Scan for the cell matching the given text and deliver its [x, y] coordinate at center. 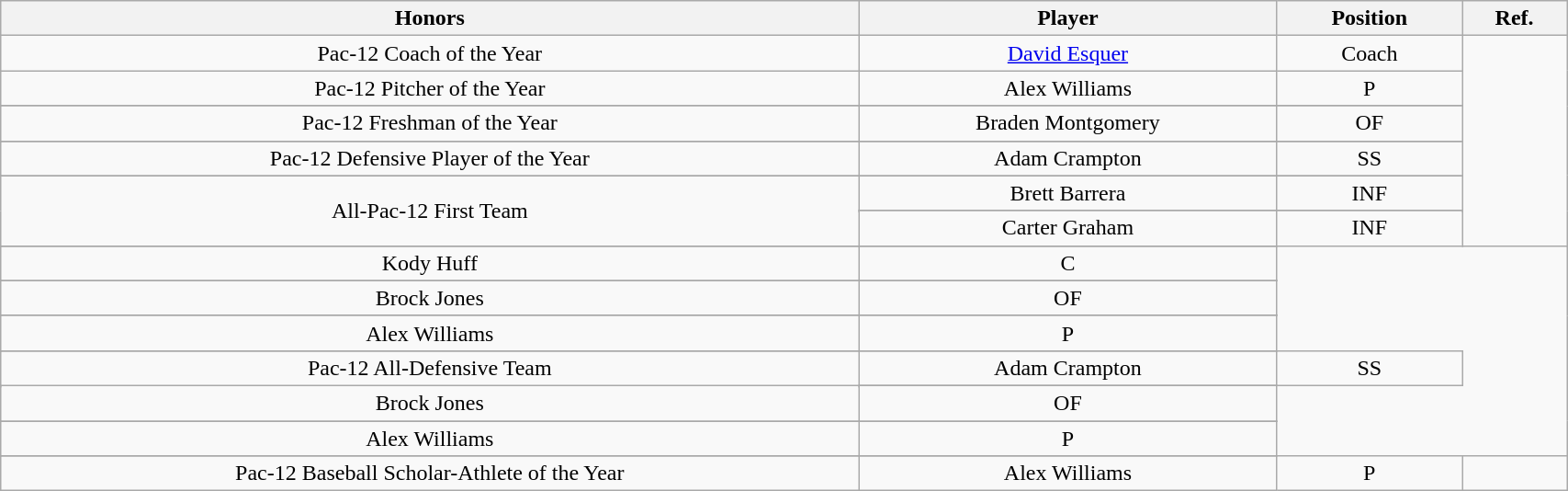
Brett Barrera [1067, 193]
Pac-12 Defensive Player of the Year [430, 158]
Carter Graham [1067, 228]
Pac-12 All-Defensive Team [430, 368]
Ref. [1515, 18]
Player [1067, 18]
Pac-12 Coach of the Year [430, 53]
All-Pac-12 First Team [430, 211]
Braden Montgomery [1067, 123]
David Esquer [1067, 53]
Position [1370, 18]
Coach [1370, 53]
Pac-12 Pitcher of the Year [430, 88]
Pac-12 Baseball Scholar-Athlete of the Year [430, 474]
Pac-12 Freshman of the Year [430, 123]
Kody Huff [430, 263]
C [1067, 263]
Honors [430, 18]
